Search for the cell housing the specified text and yield its (x, y) center coordinate. 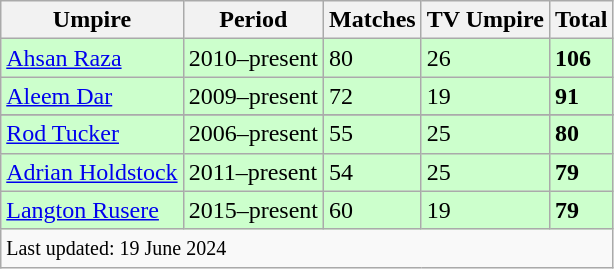
Rod Tucker (92, 134)
106 (581, 58)
72 (372, 96)
91 (581, 96)
2006–present (253, 134)
2011–present (253, 172)
Total (581, 20)
2009–present (253, 96)
Last updated: 19 June 2024 (307, 248)
60 (372, 210)
Adrian Holdstock (92, 172)
TV Umpire (485, 20)
Aleem Dar (92, 96)
Langton Rusere (92, 210)
55 (372, 134)
2015–present (253, 210)
Matches (372, 20)
54 (372, 172)
Ahsan Raza (92, 58)
Umpire (92, 20)
Period (253, 20)
26 (485, 58)
2010–present (253, 58)
